Identify which cell holds the provided text, then report its [x, y] central coordinate. 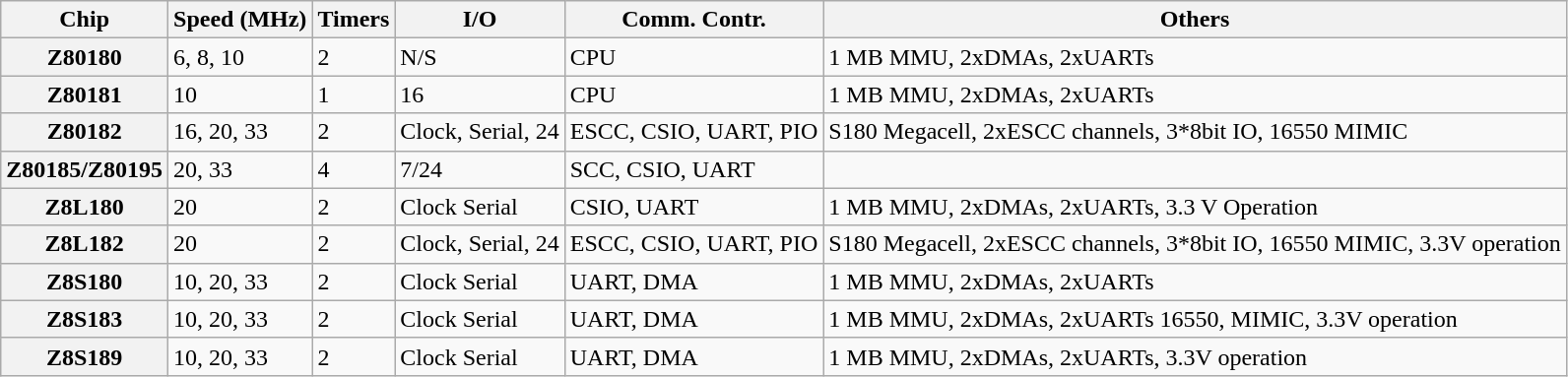
Z8L182 [85, 244]
16, 20, 33 [240, 132]
6, 8, 10 [240, 57]
Z8S180 [85, 282]
7/24 [480, 169]
Z80180 [85, 57]
Timers [354, 20]
1 MB MMU, 2xDMAs, 2xUARTs, 3.3V operation [1196, 356]
Z80182 [85, 132]
Chip [85, 20]
SCC, CSIO, UART [693, 169]
1 MB MMU, 2xDMAs, 2xUARTs, 3.3 V Operation [1196, 207]
Comm. Contr. [693, 20]
Z8L180 [85, 207]
Z80181 [85, 94]
16 [480, 94]
Speed (MHz) [240, 20]
Z80185/Z80195 [85, 169]
4 [354, 169]
10 [240, 94]
20, 33 [240, 169]
1 [354, 94]
S180 Megacell, 2xESCC channels, 3*8bit IO, 16550 MIMIC [1196, 132]
S180 Megacell, 2xESCC channels, 3*8bit IO, 16550 MIMIC, 3.3V operation [1196, 244]
1 MB MMU, 2xDMAs, 2xUARTs 16550, MIMIC, 3.3V operation [1196, 319]
Z8S183 [85, 319]
N/S [480, 57]
Z8S189 [85, 356]
Others [1196, 20]
I/O [480, 20]
CSIO, UART [693, 207]
